Output the [X, Y] coordinate of the center of the cell containing the given text.  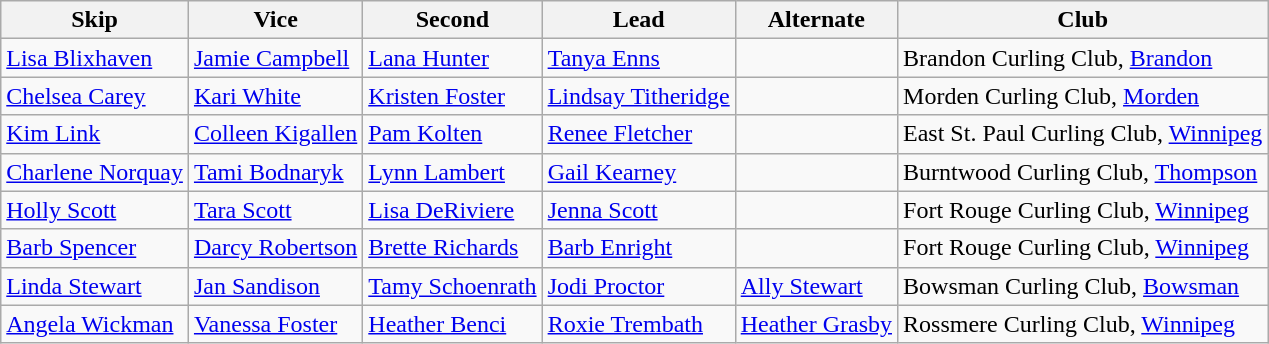
Linda Stewart [95, 286]
Lana Hunter [452, 58]
Lisa DeRiviere [452, 210]
Rossmere Curling Club, Winnipeg [1083, 324]
Darcy Robertson [275, 248]
Jamie Campbell [275, 58]
Pam Kolten [452, 134]
Tanya Enns [638, 58]
Lynn Lambert [452, 172]
Club [1083, 20]
Lisa Blixhaven [95, 58]
Tami Bodnaryk [275, 172]
Barb Spencer [95, 248]
Burntwood Curling Club, Thompson [1083, 172]
Alternate [816, 20]
Gail Kearney [638, 172]
Jenna Scott [638, 210]
Angela Wickman [95, 324]
Tara Scott [275, 210]
Vice [275, 20]
Roxie Trembath [638, 324]
Vanessa Foster [275, 324]
Heather Grasby [816, 324]
Brette Richards [452, 248]
Brandon Curling Club, Brandon [1083, 58]
Jan Sandison [275, 286]
Jodi Proctor [638, 286]
Skip [95, 20]
Second [452, 20]
Barb Enright [638, 248]
Bowsman Curling Club, Bowsman [1083, 286]
Kim Link [95, 134]
Kari White [275, 96]
Kristen Foster [452, 96]
Charlene Norquay [95, 172]
East St. Paul Curling Club, Winnipeg [1083, 134]
Heather Benci [452, 324]
Lindsay Titheridge [638, 96]
Chelsea Carey [95, 96]
Renee Fletcher [638, 134]
Lead [638, 20]
Tamy Schoenrath [452, 286]
Holly Scott [95, 210]
Colleen Kigallen [275, 134]
Ally Stewart [816, 286]
Morden Curling Club, Morden [1083, 96]
